Scan for the cell matching the given text and deliver its [X, Y] coordinate at center. 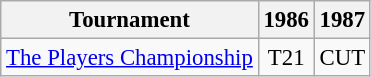
T21 [286, 58]
1987 [342, 20]
Tournament [130, 20]
CUT [342, 58]
1986 [286, 20]
The Players Championship [130, 58]
